Detect which cell encompasses the target text, then output its (X, Y) center coordinate. 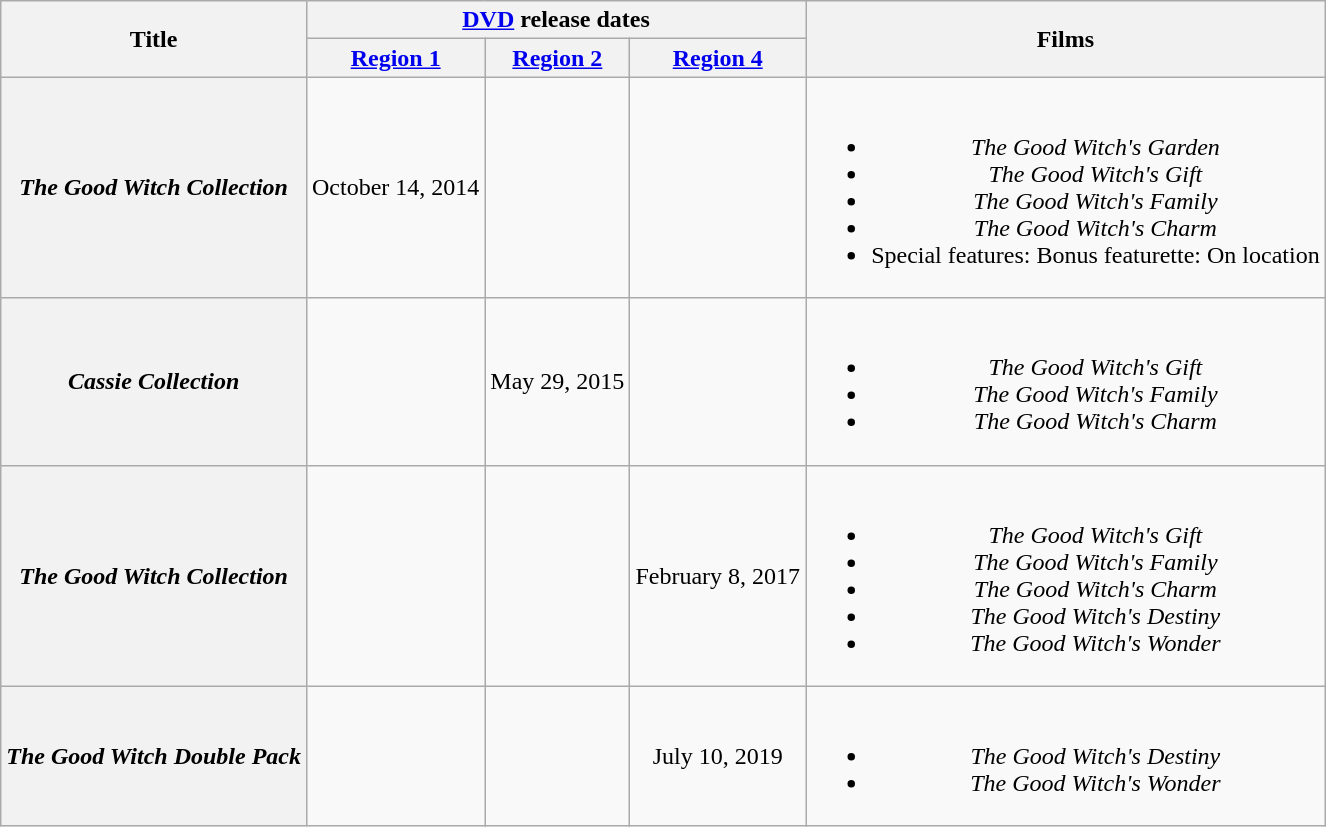
Region 2 (558, 58)
The Good Witch's GiftThe Good Witch's FamilyThe Good Witch's CharmThe Good Witch's DestinyThe Good Witch's Wonder (1066, 576)
Title (154, 39)
Films (1066, 39)
July 10, 2019 (718, 756)
The Good Witch's DestinyThe Good Witch's Wonder (1066, 756)
Region 4 (718, 58)
The Good Witch's GiftThe Good Witch's FamilyThe Good Witch's Charm (1066, 382)
The Good Witch Double Pack (154, 756)
Region 1 (395, 58)
Cassie Collection (154, 382)
May 29, 2015 (558, 382)
February 8, 2017 (718, 576)
The Good Witch's GardenThe Good Witch's GiftThe Good Witch's FamilyThe Good Witch's CharmSpecial features: Bonus featurette: On location (1066, 188)
October 14, 2014 (395, 188)
DVD release dates (556, 20)
